Search for the cell housing the specified text and yield its [X, Y] center coordinate. 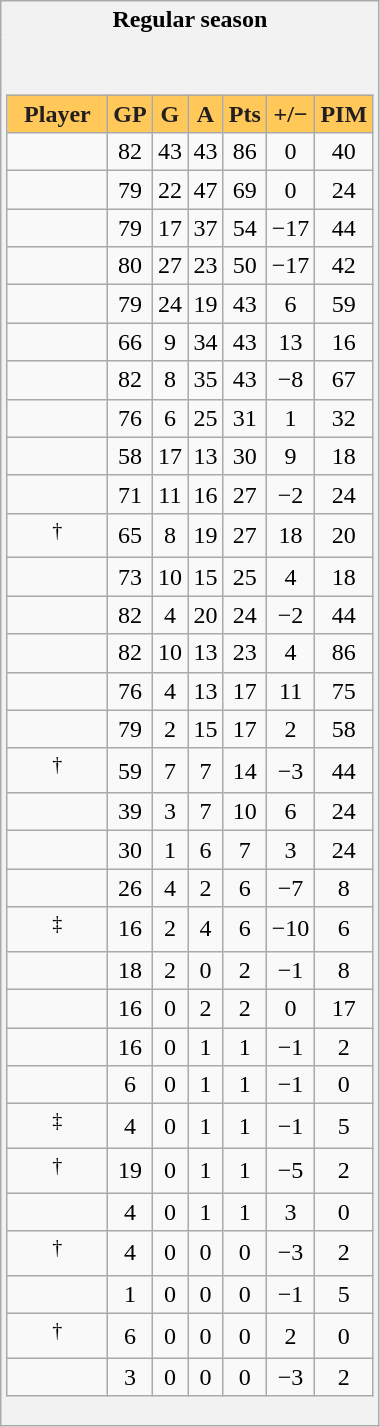
Player [58, 114]
+/− [290, 114]
42 [344, 266]
80 [130, 266]
PIM [344, 114]
Regular season [190, 20]
69 [244, 190]
−5 [290, 1170]
67 [344, 380]
GP [130, 114]
14 [244, 770]
75 [344, 691]
50 [244, 266]
−8 [290, 380]
32 [344, 418]
26 [130, 888]
35 [206, 380]
54 [244, 228]
G [170, 114]
39 [130, 812]
65 [130, 536]
37 [206, 228]
47 [206, 190]
71 [130, 494]
40 [344, 152]
−10 [290, 930]
73 [130, 577]
31 [244, 418]
−7 [290, 888]
Pts [244, 114]
34 [206, 342]
66 [130, 342]
A [206, 114]
22 [170, 190]
